Identify which cell holds the provided text, then report its [X, Y] central coordinate. 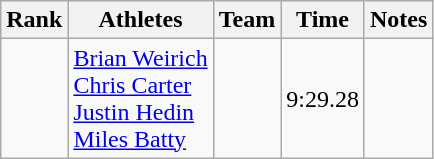
Notes [398, 20]
Team [247, 20]
Brian WeirichChris CarterJustin HedinMiles Batty [140, 98]
Time [323, 20]
Rank [34, 20]
9:29.28 [323, 98]
Athletes [140, 20]
